Scan for the cell matching the given text and deliver its (x, y) coordinate at center. 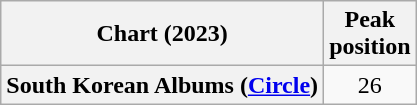
South Korean Albums (Circle) (162, 85)
26 (370, 85)
Peakposition (370, 34)
Chart (2023) (162, 34)
